Pinpoint the cell where the given text exists, returning its (x, y) midpoint coordinate. 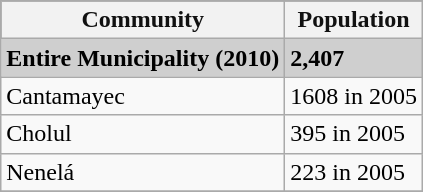
223 in 2005 (354, 172)
Nenelá (143, 172)
1608 in 2005 (354, 96)
2,407 (354, 58)
Entire Municipality (2010) (143, 58)
Population (354, 20)
395 in 2005 (354, 134)
Community (143, 20)
Cantamayec (143, 96)
Cholul (143, 134)
